For the text-containing cell, return its midpoint in (x, y) coordinate format. 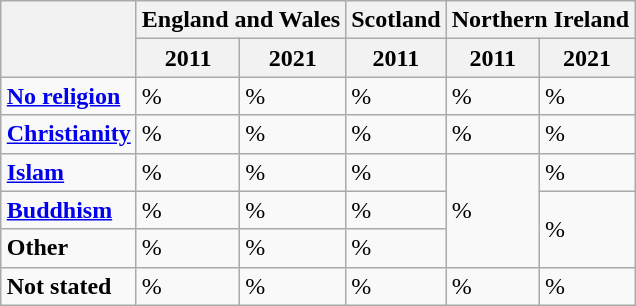
No religion (68, 96)
England and Wales (240, 20)
Scotland (396, 20)
Islam (68, 172)
Other (68, 248)
Christianity (68, 134)
Northern Ireland (540, 20)
Not stated (68, 286)
Buddhism (68, 210)
